Detect which cell encompasses the target text, then output its [X, Y] center coordinate. 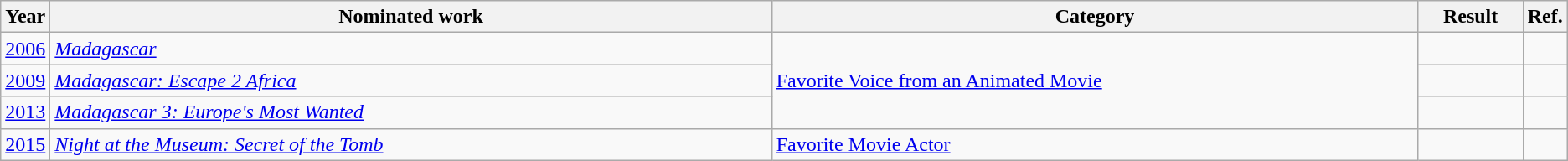
Favorite Movie Actor [1095, 144]
Night at the Museum: Secret of the Tomb [410, 144]
Madagascar 3: Europe's Most Wanted [410, 112]
Favorite Voice from an Animated Movie [1095, 80]
Ref. [1545, 17]
Year [25, 17]
Nominated work [410, 17]
2006 [25, 49]
2009 [25, 80]
Category [1095, 17]
2013 [25, 112]
2015 [25, 144]
Result [1471, 17]
Madagascar [410, 49]
Madagascar: Escape 2 Africa [410, 80]
